Output the [x, y] coordinate of the center of the cell containing the given text.  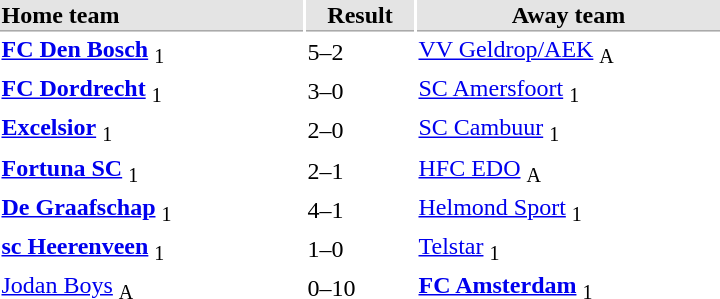
4–1 [360, 210]
HFC EDO A [568, 170]
sc Heerenveen 1 [152, 249]
VV Geldrop/AEK A [568, 52]
FC Den Bosch 1 [152, 52]
3–0 [360, 92]
2–1 [360, 170]
SC Cambuur 1 [568, 131]
Excelsior 1 [152, 131]
5–2 [360, 52]
Home team [152, 16]
1–0 [360, 249]
De Graafschap 1 [152, 210]
Helmond Sport 1 [568, 210]
2–0 [360, 131]
FC Dordrecht 1 [152, 92]
Away team [568, 16]
Result [360, 16]
Fortuna SC 1 [152, 170]
SC Amersfoort 1 [568, 92]
Telstar 1 [568, 249]
